Output the (X, Y) coordinate of the center of the cell containing the given text.  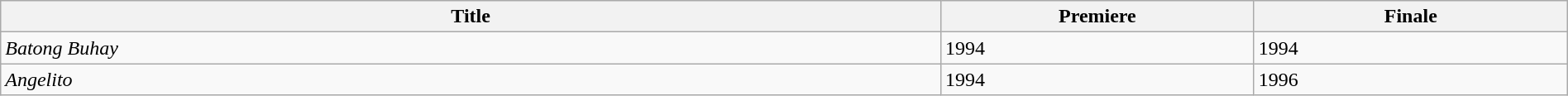
1996 (1411, 79)
Premiere (1097, 17)
Batong Buhay (471, 48)
Finale (1411, 17)
Title (471, 17)
Angelito (471, 79)
